Output the [X, Y] coordinate of the center of the cell containing the given text.  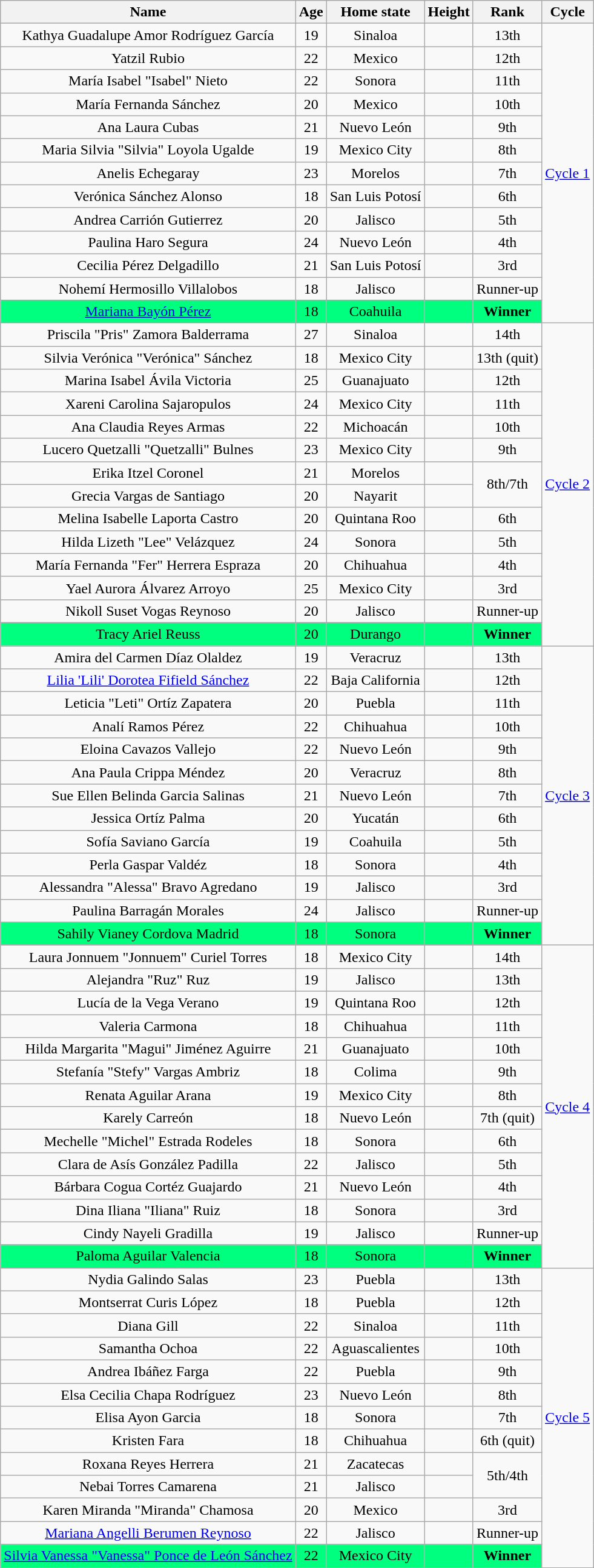
Yael Aurora Álvarez Arroyo [148, 588]
Aguascalientes [375, 1348]
Montserrat Curis López [148, 1302]
Anelis Echegaray [148, 173]
Amira del Carmen Díaz Olaldez [148, 657]
María Fernanda "Fer" Herrera Espraza [148, 565]
Paulina Haro Segura [148, 242]
Alejandra "Ruz" Ruz [148, 980]
Cycle 1 [568, 173]
Valeria Carmona [148, 1026]
Hilda Margarita "Magui" Jiménez Aguirre [148, 1049]
Jessica Ortíz Palma [148, 819]
Durango [375, 634]
Priscila "Pris" Zamora Balderrama [148, 335]
Michoacán [375, 427]
Diana Gill [148, 1325]
Yatzil Rubio [148, 58]
Sofía Saviano García [148, 842]
Grecia Vargas de Santiago [148, 496]
Samantha Ochoa [148, 1348]
Bárbara Cogua Cortéz Guajardo [148, 1187]
Baja California [375, 680]
Mechelle "Michel" Estrada Rodeles [148, 1141]
María Isabel "Isabel" Nieto [148, 81]
Andrea Carrión Gutierrez [148, 219]
Nayarit [375, 496]
Xareni Carolina Sajaropulos [148, 404]
María Fernanda Sánchez [148, 104]
Nydia Galindo Salas [148, 1279]
Analí Ramos Pérez [148, 726]
Ana Laura Cubas [148, 127]
Silvia Vanessa "Vanessa" Ponce de León Sánchez [148, 1556]
Name [148, 12]
Erika Itzel Coronel [148, 473]
Stefanía "Stefy" Vargas Ambriz [148, 1072]
Kristen Fara [148, 1441]
7th (quit) [507, 1118]
Cecilia Pérez Delgadillo [148, 265]
Sahily Vianey Cordova Madrid [148, 934]
Roxana Reyes Herrera [148, 1464]
Ana Paula Crippa Méndez [148, 772]
Marina Isabel Ávila Victoria [148, 381]
Clara de Asís González Padilla [148, 1164]
Paulina Barragán Morales [148, 911]
Melina Isabelle Laporta Castro [148, 519]
Elisa Ayon Garcia [148, 1418]
Cycle 4 [568, 1107]
Nebai Torres Camarena [148, 1487]
Perla Gaspar Valdéz [148, 865]
Yucatán [375, 819]
Dina Iliana "Iliana" Ruiz [148, 1210]
Tracy Ariel Reuss [148, 634]
Mariana Angelli Berumen Reynoso [148, 1533]
Silvia Verónica "Verónica" Sánchez [148, 358]
Ana Claudia Reyes Armas [148, 427]
Lilia 'Lili' Dorotea Fifield Sánchez [148, 680]
Alessandra "Alessa" Bravo Agredano [148, 888]
5th/4th [507, 1475]
Hilda Lizeth "Lee" Velázquez [148, 542]
13th (quit) [507, 358]
Home state [375, 12]
Mariana Bayón Pérez [148, 312]
8th/7th [507, 484]
Maria Silvia "Silvia" Loyola Ugalde [148, 150]
Karely Carreón [148, 1118]
Age [311, 12]
Lucía de la Vega Verano [148, 1003]
Cycle 3 [568, 796]
Zacatecas [375, 1464]
Karen Miranda "Miranda" Chamosa [148, 1510]
27 [311, 335]
Elsa Cecilia Chapa Rodríguez [148, 1394]
Cindy Nayeli Gradilla [148, 1233]
Colima [375, 1072]
Renata Aguilar Arana [148, 1095]
Cycle 5 [568, 1418]
Eloina Cavazos Vallejo [148, 749]
Leticia "Leti" Ortíz Zapatera [148, 703]
Lucero Quetzalli "Quetzalli" Bulnes [148, 450]
Laura Jonnuem "Jonnuem" Curiel Torres [148, 957]
Cycle 2 [568, 484]
6th (quit) [507, 1441]
Paloma Aguilar Valencia [148, 1256]
Height [449, 12]
Verónica Sánchez Alonso [148, 196]
Kathya Guadalupe Amor Rodríguez García [148, 35]
Sue Ellen Belinda Garcia Salinas [148, 796]
Rank [507, 12]
Andrea Ibáñez Farga [148, 1371]
Nikoll Suset Vogas Reynoso [148, 611]
Cycle [568, 12]
Nohemí Hermosillo Villalobos [148, 289]
